Determine the [x, y] coordinate at the center of the cell enclosing the given text.  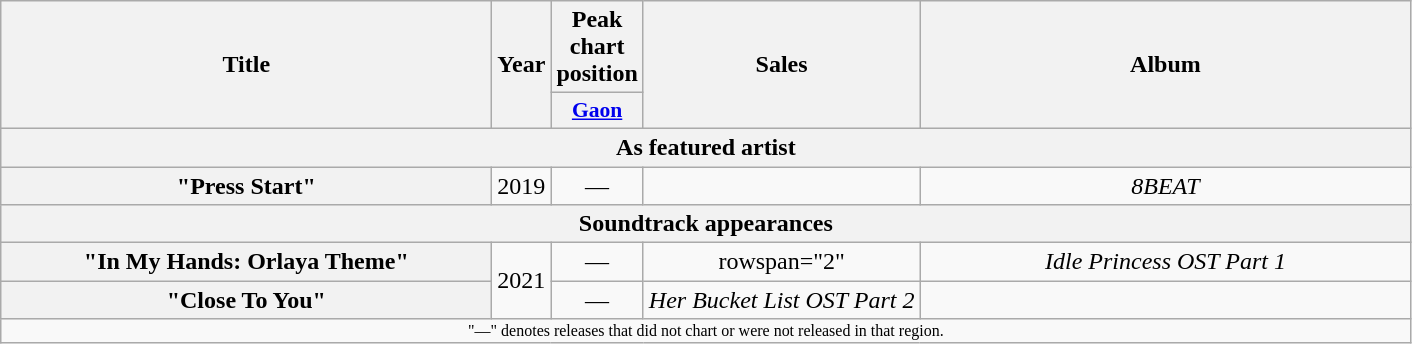
Album [1166, 65]
"Press Start" [246, 185]
Her Bucket List OST Part 2 [782, 300]
8BEAT [1166, 185]
"Close To You" [246, 300]
"In My Hands: Orlaya Theme" [246, 262]
2019 [522, 185]
Gaon [597, 111]
2021 [522, 281]
Year [522, 65]
Title [246, 65]
Idle Princess OST Part 1 [1166, 262]
"—" denotes releases that did not chart or were not released in that region. [706, 331]
As featured artist [706, 147]
Peak chart position [597, 47]
Sales [782, 65]
Soundtrack appearances [706, 224]
rowspan="2" [782, 262]
